Search for the cell housing the specified text and yield its (x, y) center coordinate. 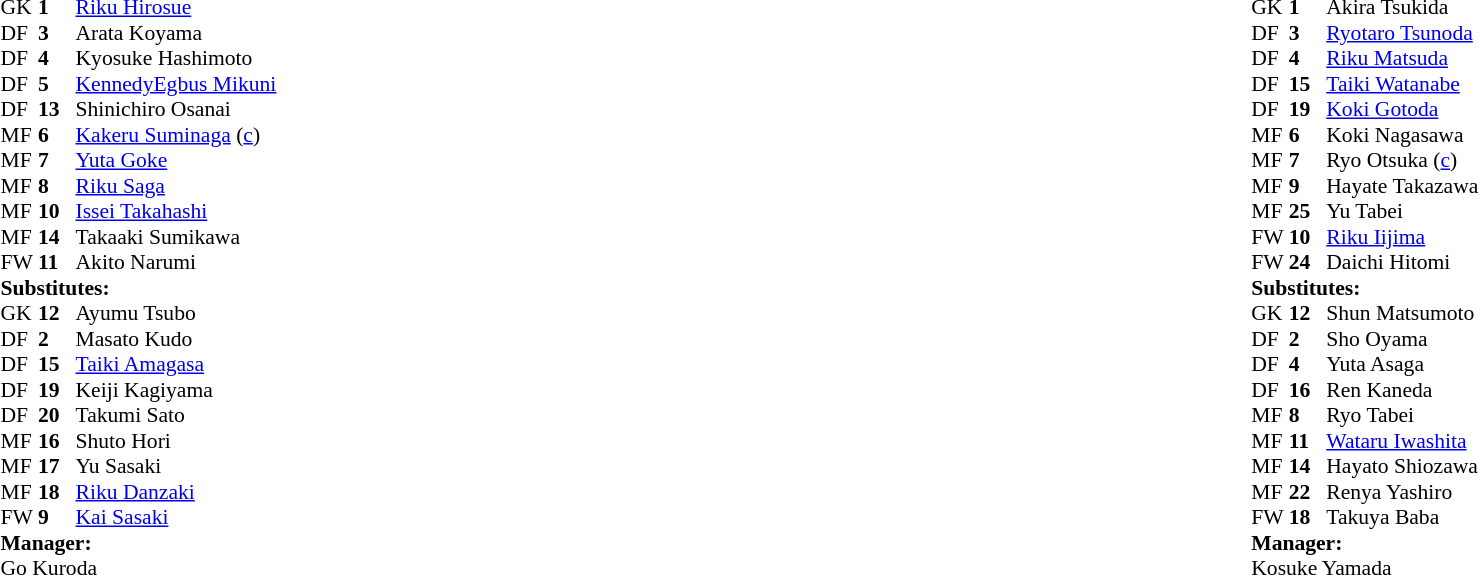
Ryo Otsuka (c) (1402, 161)
Takuya Baba (1402, 517)
Kyosuke Hashimoto (176, 59)
Daichi Hitomi (1402, 263)
Issei Takahashi (176, 211)
Keiji Kagiyama (176, 390)
Ren Kaneda (1402, 390)
Kai Sasaki (176, 517)
17 (57, 467)
24 (1308, 263)
Koki Gotoda (1402, 109)
Takaaki Sumikawa (176, 237)
Shuto Hori (176, 441)
Shun Matsumoto (1402, 313)
KennedyEgbus Mikuni (176, 84)
22 (1308, 492)
5 (57, 84)
Masato Kudo (176, 339)
Yuta Goke (176, 161)
Riku Matsuda (1402, 59)
Hayate Takazawa (1402, 186)
Koki Nagasawa (1402, 135)
Shinichiro Osanai (176, 109)
25 (1308, 211)
Renya Yashiro (1402, 492)
Takumi Sato (176, 415)
Riku Danzaki (176, 492)
Ryo Tabei (1402, 415)
Akito Narumi (176, 263)
Ayumu Tsubo (176, 313)
Yu Sasaki (176, 467)
Taiki Watanabe (1402, 84)
Taiki Amagasa (176, 365)
Yu Tabei (1402, 211)
Sho Oyama (1402, 339)
Ryotaro Tsunoda (1402, 33)
Yuta Asaga (1402, 365)
Kakeru Suminaga (c) (176, 135)
Arata Koyama (176, 33)
Riku Iijima (1402, 237)
Wataru Iwashita (1402, 441)
Riku Saga (176, 186)
20 (57, 415)
13 (57, 109)
Hayato Shiozawa (1402, 467)
